Extract the [X, Y] coordinate from the center of the cell holding the provided text.  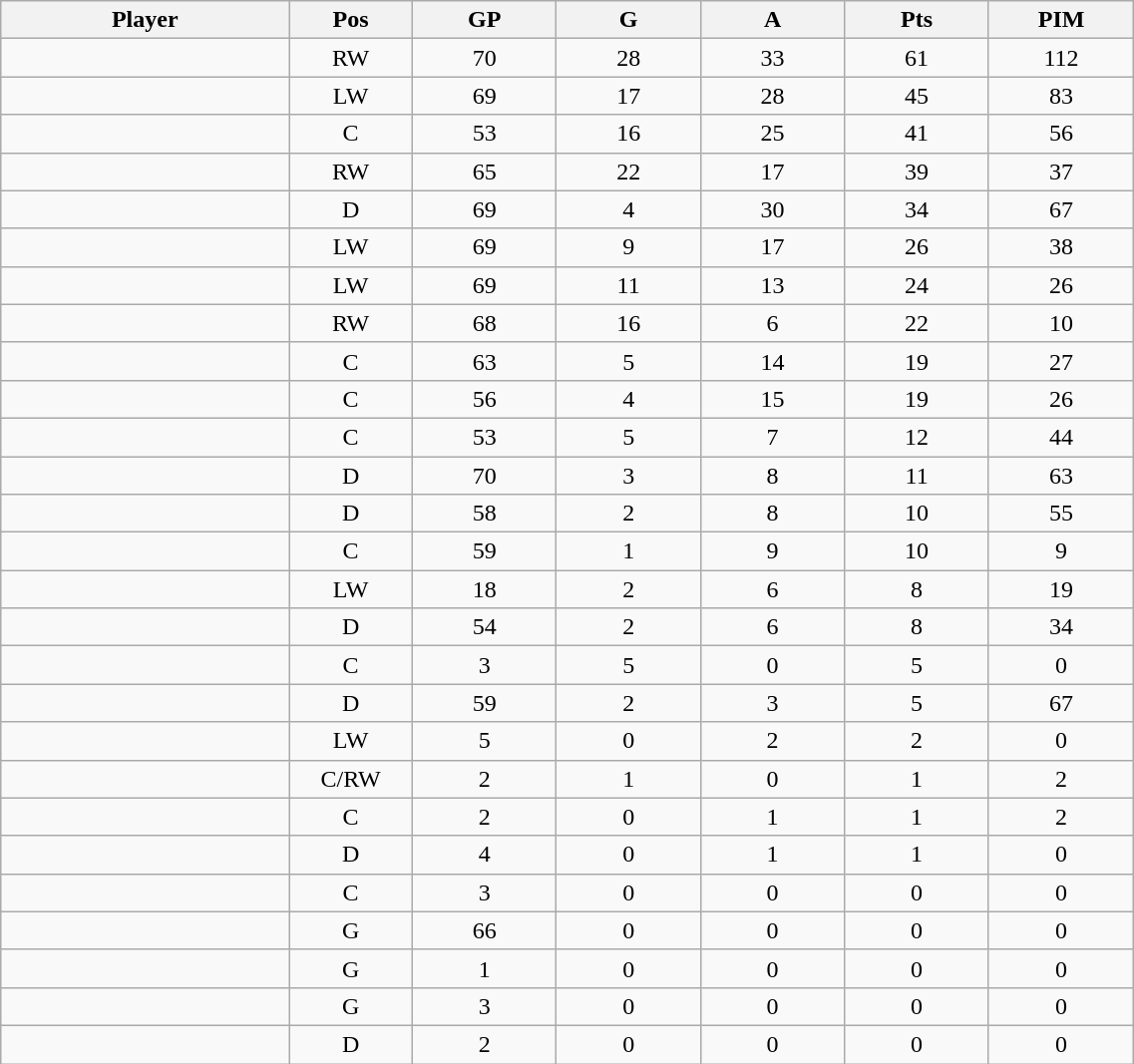
45 [917, 96]
13 [772, 285]
38 [1061, 247]
33 [772, 58]
112 [1061, 58]
Player [146, 20]
27 [1061, 361]
65 [484, 172]
25 [772, 134]
83 [1061, 96]
18 [484, 589]
41 [917, 134]
68 [484, 323]
44 [1061, 437]
24 [917, 285]
37 [1061, 172]
39 [917, 172]
15 [772, 399]
PIM [1061, 20]
7 [772, 437]
30 [772, 209]
61 [917, 58]
58 [484, 514]
A [772, 20]
14 [772, 361]
54 [484, 627]
Pos [351, 20]
Pts [917, 20]
GP [484, 20]
12 [917, 437]
66 [484, 930]
C/RW [351, 779]
55 [1061, 514]
